Capture the cell that displays the provided text and extract its [x, y] central coordinate. 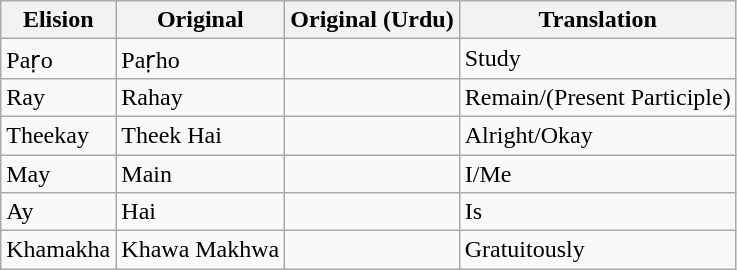
Khawa Makhwa [200, 250]
Main [200, 173]
Ay [58, 212]
Hai [200, 212]
Rahay [200, 97]
Ray [58, 97]
Theek Hai [200, 135]
Alright/Okay [598, 135]
Original (Urdu) [372, 20]
Theekay [58, 135]
I/Me [598, 173]
Study [598, 59]
Translation [598, 20]
May [58, 173]
Paṛho [200, 59]
Paṛo [58, 59]
Remain/(Present Participle) [598, 97]
Is [598, 212]
Original [200, 20]
Elision [58, 20]
Khamakha [58, 250]
Gratuitously [598, 250]
